Provide the [x, y] coordinate of the cell's center where the given text is located.  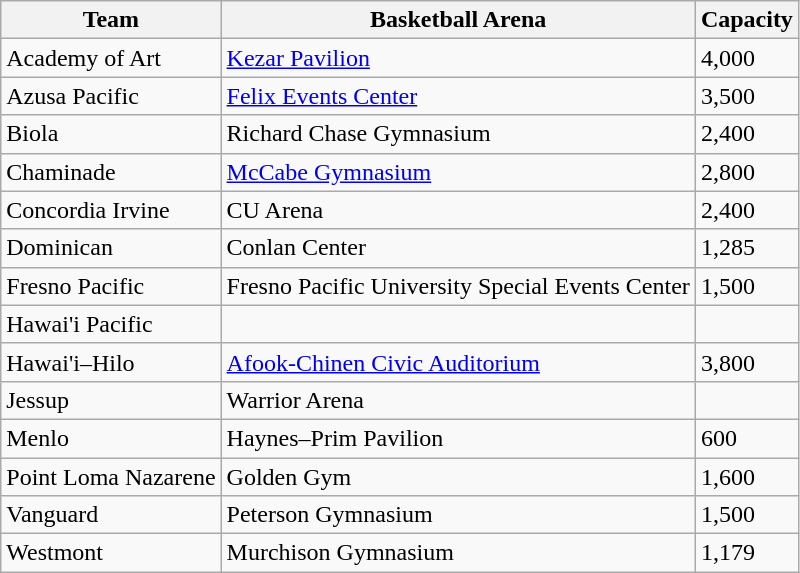
CU Arena [458, 210]
Chaminade [111, 172]
Richard Chase Gymnasium [458, 134]
Concordia Irvine [111, 210]
3,500 [746, 96]
1,285 [746, 248]
Dominican [111, 248]
Warrior Arena [458, 400]
Felix Events Center [458, 96]
Basketball Arena [458, 20]
Westmont [111, 553]
Biola [111, 134]
Golden Gym [458, 477]
Vanguard [111, 515]
Conlan Center [458, 248]
Point Loma Nazarene [111, 477]
Jessup [111, 400]
1,179 [746, 553]
Menlo [111, 438]
Peterson Gymnasium [458, 515]
4,000 [746, 58]
2,800 [746, 172]
Afook-Chinen Civic Auditorium [458, 362]
Fresno Pacific [111, 286]
1,600 [746, 477]
Capacity [746, 20]
Fresno Pacific University Special Events Center [458, 286]
McCabe Gymnasium [458, 172]
600 [746, 438]
Azusa Pacific [111, 96]
Team [111, 20]
Hawai'i–Hilo [111, 362]
Haynes–Prim Pavilion [458, 438]
Murchison Gymnasium [458, 553]
Hawai'i Pacific [111, 324]
Kezar Pavilion [458, 58]
Academy of Art [111, 58]
3,800 [746, 362]
